Provide the (x, y) coordinate of the cell's center where the given text is located.  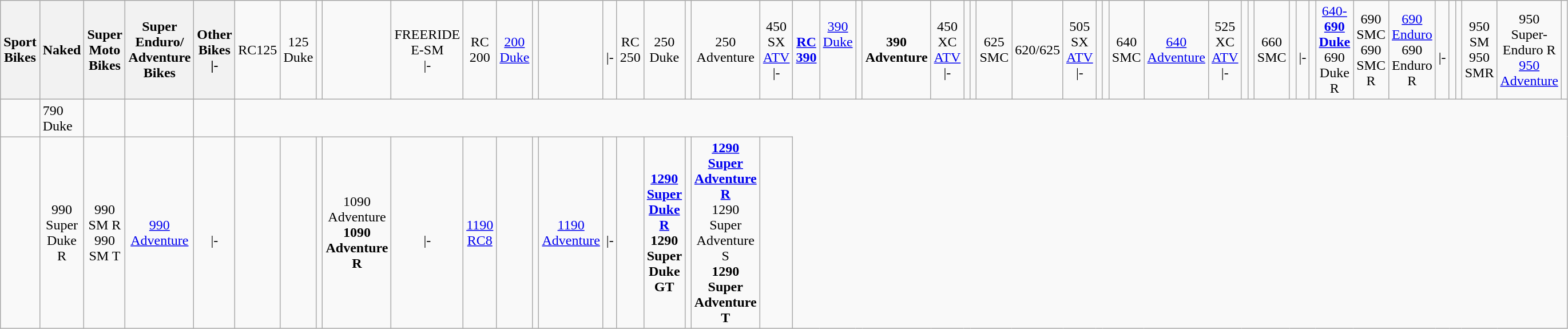
250 Adventure (725, 50)
990 Adventure (160, 232)
RC125 (257, 50)
640 Adventure (1176, 50)
450 XC ATV|- (947, 50)
FREERIDE E-SM|- (427, 50)
450 SX ATV|- (776, 50)
525 XC ATV|- (1225, 50)
RC 200 (480, 50)
200 Duke (515, 50)
950 SM950 SMR (1479, 50)
625 SMC (994, 50)
Other Bikes|- (215, 50)
RC 250 (630, 50)
790 Duke (62, 118)
Sport Bikes (20, 50)
250 Duke (664, 50)
690 Enduro690 Enduro R (1412, 50)
1290 Super Adventure R1290 Super Adventure S1290 Super Adventure T (725, 232)
660 SMC (1272, 50)
1090 Adventure1090 Adventure R (357, 232)
390 Adventure (896, 50)
950 Super-Enduro R950 Adventure (1529, 50)
640-690 Duke690 Duke R (1335, 50)
Super Moto Bikes (105, 50)
1290 Super Duke R1290 Super Duke GT (664, 232)
620/625 (1038, 50)
1190 RC8 (480, 232)
990 SM R990 SM T (105, 232)
505 SX ATV|- (1079, 50)
690 SMC690 SMC R (1371, 50)
RC 390 (807, 50)
Naked (62, 50)
390 Duke (837, 50)
640 SMC (1126, 50)
125 Duke (299, 50)
Super Enduro/Adventure Bikes (160, 50)
990 Super Duke R (62, 232)
1190 Adventure (571, 232)
